From the cell containing the given text, extract its center point as [x, y] coordinate. 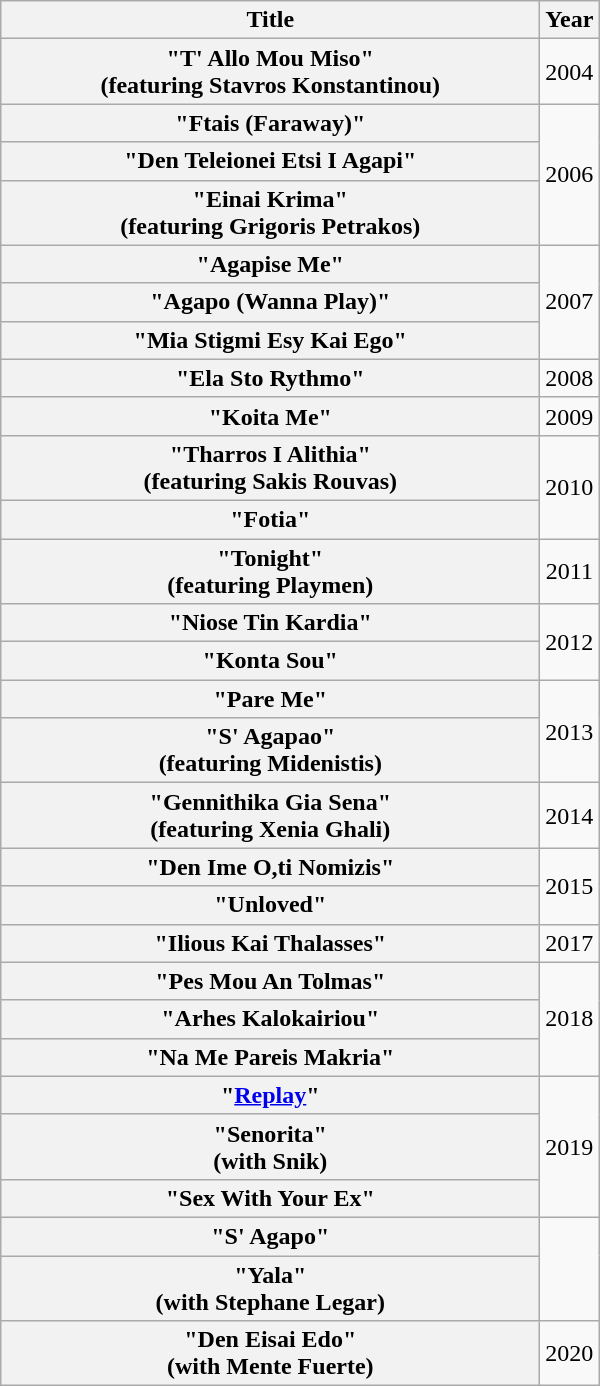
Title [270, 20]
2008 [570, 378]
"T' Allo Mou Miso"(featuring Stavros Konstantinou) [270, 72]
"S' Agapao"(featuring Midenistis) [270, 750]
"Ela Sto Rythmo" [270, 378]
"Agapo (Wanna Play)" [270, 302]
"Den Ime O,ti Nomizis" [270, 867]
"Unloved" [270, 905]
"Konta Sou" [270, 661]
"Ilious Kai Thalasses" [270, 943]
"Replay" [270, 1095]
"S' Agapo" [270, 1236]
"Einai Krima"(featuring Grigoris Petrakos) [270, 212]
"Pare Me" [270, 699]
Year [570, 20]
"Niose Tin Kardia" [270, 623]
"Koita Me" [270, 416]
2006 [570, 174]
2015 [570, 886]
"Arhes Kalokairiou" [270, 1019]
2011 [570, 570]
"Na Me Pareis Makria" [270, 1057]
"Agapise Me" [270, 264]
"Pes Mou An Tolmas" [270, 981]
"Ftais (Faraway)" [270, 123]
"Gennithika Gia Sena"(featuring Xenia Ghali) [270, 816]
"Sex With Your Ex" [270, 1198]
2019 [570, 1146]
"Mia Stigmi Esy Kai Ego" [270, 340]
2020 [570, 1354]
"Tonight"(featuring Playmen) [270, 570]
2017 [570, 943]
"Yala"(with Stephane Legar) [270, 1288]
"Den Teleionei Etsi I Agapi" [270, 161]
2004 [570, 72]
2010 [570, 486]
2009 [570, 416]
"Fotia" [270, 519]
2013 [570, 732]
2012 [570, 642]
2007 [570, 302]
"Den Eisai Edo"(with Mente Fuerte) [270, 1354]
2018 [570, 1019]
2014 [570, 816]
"Tharros I Alithia"(featuring Sakis Rouvas) [270, 468]
"Senorita" (with Snik) [270, 1146]
